Search for the cell housing the specified text and yield its [x, y] center coordinate. 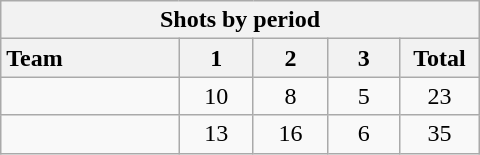
Shots by period [240, 20]
2 [290, 58]
35 [440, 134]
Total [440, 58]
16 [290, 134]
10 [216, 96]
6 [364, 134]
Team [90, 58]
23 [440, 96]
13 [216, 134]
5 [364, 96]
3 [364, 58]
8 [290, 96]
1 [216, 58]
